Identify which cell holds the provided text, then report its (X, Y) central coordinate. 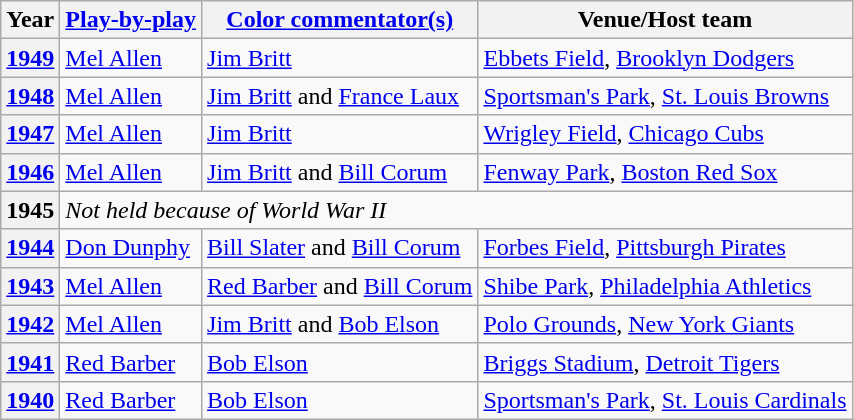
Shibe Park, Philadelphia Athletics (665, 286)
Sportsman's Park, St. Louis Cardinals (665, 400)
Ebbets Field, Brooklyn Dodgers (665, 58)
Polo Grounds, New York Giants (665, 324)
Don Dunphy (131, 248)
1943 (30, 286)
1941 (30, 362)
1944 (30, 248)
1949 (30, 58)
1942 (30, 324)
Year (30, 20)
Wrigley Field, Chicago Cubs (665, 134)
Forbes Field, Pittsburgh Pirates (665, 248)
1945 (30, 210)
Play-by-play (131, 20)
Jim Britt and Bob Elson (340, 324)
1948 (30, 96)
Venue/Host team (665, 20)
Jim Britt and France Laux (340, 96)
Fenway Park, Boston Red Sox (665, 172)
Jim Britt and Bill Corum (340, 172)
1940 (30, 400)
Bill Slater and Bill Corum (340, 248)
1947 (30, 134)
1946 (30, 172)
Color commentator(s) (340, 20)
Sportsman's Park, St. Louis Browns (665, 96)
Not held because of World War II (456, 210)
Briggs Stadium, Detroit Tigers (665, 362)
Red Barber and Bill Corum (340, 286)
